Extract the (x, y) coordinate from the center of the cell holding the provided text.  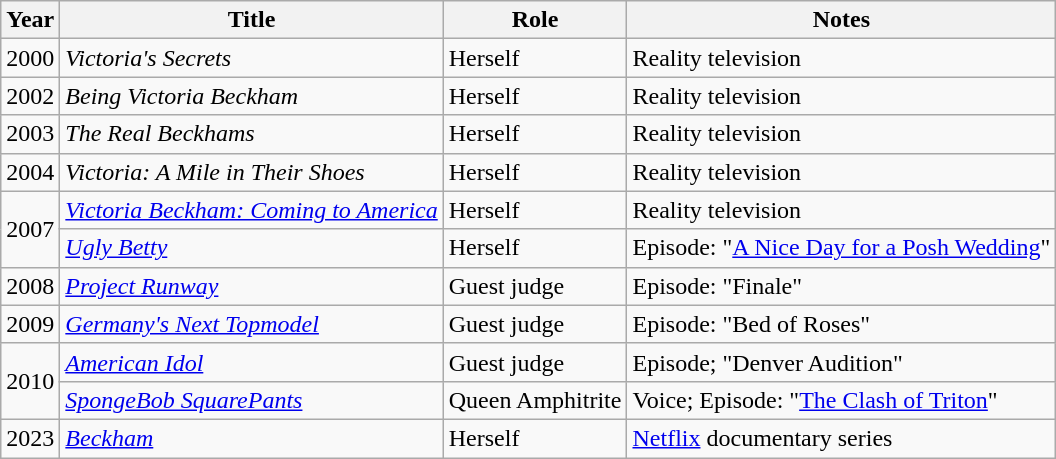
American Idol (252, 362)
2010 (30, 381)
2002 (30, 96)
Role (535, 20)
Project Runway (252, 286)
Netflix documentary series (842, 438)
Germany's Next Topmodel (252, 324)
Notes (842, 20)
Victoria Beckham: Coming to America (252, 210)
Victoria's Secrets (252, 58)
SpongeBob SquarePants (252, 400)
2000 (30, 58)
Being Victoria Beckham (252, 96)
Episode: "Bed of Roses" (842, 324)
Beckham (252, 438)
Episode: "A Nice Day for a Posh Wedding" (842, 248)
Episode: "Finale" (842, 286)
The Real Beckhams (252, 134)
Episode; "Denver Audition" (842, 362)
Victoria: A Mile in Their Shoes (252, 172)
2023 (30, 438)
Year (30, 20)
2009 (30, 324)
Queen Amphitrite (535, 400)
2007 (30, 229)
2004 (30, 172)
Title (252, 20)
2003 (30, 134)
Ugly Betty (252, 248)
Voice; Episode: "The Clash of Triton" (842, 400)
2008 (30, 286)
